From the cell containing the given text, extract its center point as (X, Y) coordinate. 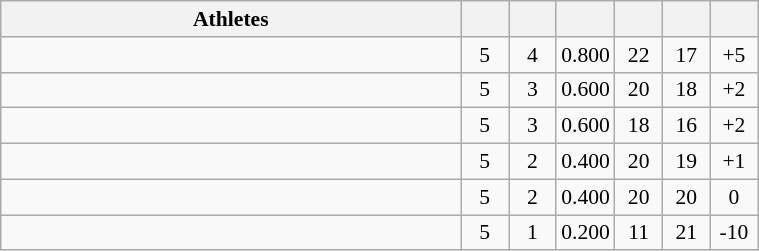
0.800 (586, 55)
11 (639, 233)
16 (686, 126)
Athletes (231, 19)
1 (532, 233)
22 (639, 55)
+5 (734, 55)
+1 (734, 162)
4 (532, 55)
0 (734, 197)
0.200 (586, 233)
19 (686, 162)
-10 (734, 233)
21 (686, 233)
17 (686, 55)
